Find where the given text appears and provide that cell's center as [X, Y] coordinate. 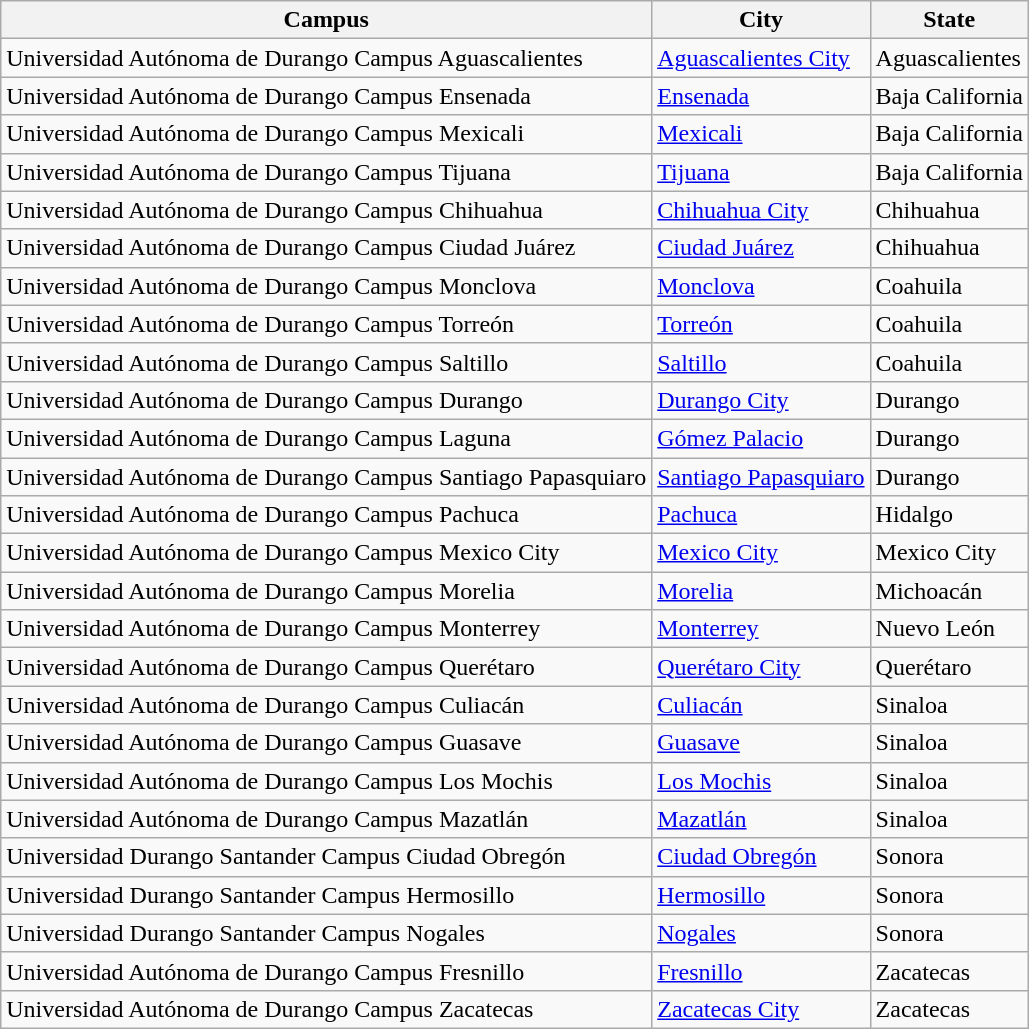
Universidad Autónoma de Durango Campus Laguna [326, 438]
Ciudad Obregón [761, 857]
Monterrey [761, 629]
Monclova [761, 286]
Mazatlán [761, 819]
Hermosillo [761, 895]
Universidad Autónoma de Durango Campus Guasave [326, 743]
Universidad Autónoma de Durango Campus Culiacán [326, 705]
Hidalgo [949, 515]
Universidad Autónoma de Durango Campus Chihuahua [326, 210]
Universidad Autónoma de Durango Campus Los Mochis [326, 781]
Querétaro [949, 667]
Nuevo León [949, 629]
Universidad Autónoma de Durango Campus Tijuana [326, 172]
Universidad Autónoma de Durango Campus Fresnillo [326, 971]
Ensenada [761, 96]
Universidad Autónoma de Durango Campus Saltillo [326, 362]
City [761, 20]
Los Mochis [761, 781]
Universidad Autónoma de Durango Campus Querétaro [326, 667]
Culiacán [761, 705]
Santiago Papasquiaro [761, 477]
Universidad Autónoma de Durango Campus Zacatecas [326, 1009]
Mexicali [761, 134]
Universidad Autónoma de Durango Campus Durango [326, 400]
Universidad Autónoma de Durango Campus Santiago Papasquiaro [326, 477]
Querétaro City [761, 667]
Universidad Autónoma de Durango Campus Ensenada [326, 96]
Guasave [761, 743]
Universidad Autónoma de Durango Campus Morelia [326, 591]
Pachuca [761, 515]
Tijuana [761, 172]
Gómez Palacio [761, 438]
Campus [326, 20]
Michoacán [949, 591]
Universidad Durango Santander Campus Hermosillo [326, 895]
Aguascalientes [949, 58]
Morelia [761, 591]
State [949, 20]
Chihuahua City [761, 210]
Universidad Autónoma de Durango Campus Ciudad Juárez [326, 248]
Universidad Autónoma de Durango Campus Mazatlán [326, 819]
Universidad Autónoma de Durango Campus Pachuca [326, 515]
Aguascalientes City [761, 58]
Nogales [761, 933]
Torreón [761, 324]
Universidad Autónoma de Durango Campus Monclova [326, 286]
Fresnillo [761, 971]
Universidad Durango Santander Campus Nogales [326, 933]
Universidad Autónoma de Durango Campus Aguascalientes [326, 58]
Universidad Autónoma de Durango Campus Monterrey [326, 629]
Universidad Durango Santander Campus Ciudad Obregón [326, 857]
Durango City [761, 400]
Zacatecas City [761, 1009]
Universidad Autónoma de Durango Campus Mexico City [326, 553]
Ciudad Juárez [761, 248]
Universidad Autónoma de Durango Campus Torreón [326, 324]
Saltillo [761, 362]
Universidad Autónoma de Durango Campus Mexicali [326, 134]
